Return the [x, y] coordinate for the center point of the cell that contains the specified text.  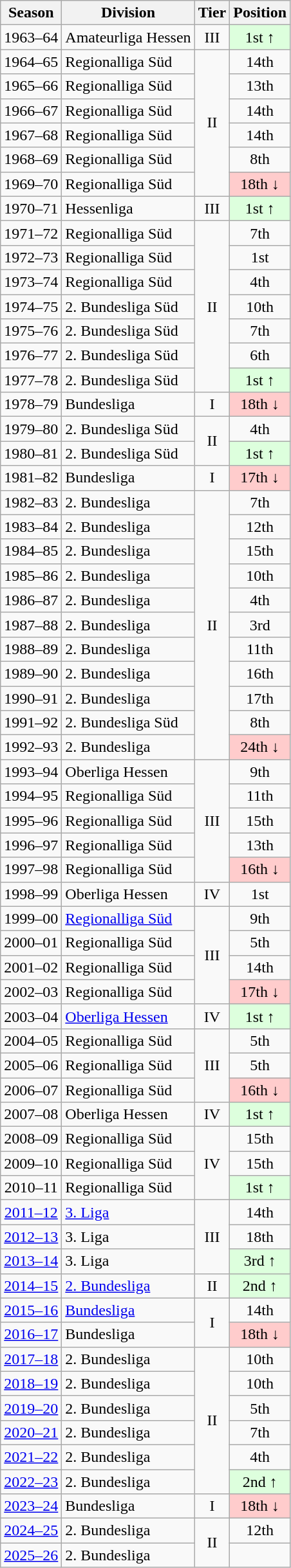
Amateurliga Hessen [128, 37]
1971–72 [31, 233]
1999–00 [31, 918]
2020–21 [31, 1432]
1978–79 [31, 405]
1976–77 [31, 356]
2012–13 [31, 1237]
1963–64 [31, 37]
1992–93 [31, 747]
2011–12 [31, 1212]
1981–82 [31, 478]
1968–69 [31, 160]
1974–75 [31, 307]
3rd ↑ [260, 1261]
2019–20 [31, 1408]
2002–03 [31, 992]
1988–89 [31, 649]
Division [128, 13]
2018–19 [31, 1383]
Hessenliga [128, 208]
2023–24 [31, 1506]
2021–22 [31, 1457]
1994–95 [31, 796]
1996–97 [31, 845]
18th [260, 1237]
1980–81 [31, 453]
2014–15 [31, 1286]
3rd [260, 624]
1986–87 [31, 600]
2007–08 [31, 1115]
1964–65 [31, 62]
24th ↓ [260, 747]
Tier [212, 13]
1991–92 [31, 723]
2008–09 [31, 1139]
1993–94 [31, 772]
2001–02 [31, 967]
1970–71 [31, 208]
17th [260, 698]
1990–91 [31, 698]
2004–05 [31, 1041]
6th [260, 356]
1972–73 [31, 257]
2000–01 [31, 943]
16th [260, 673]
2017–18 [31, 1359]
2025–26 [31, 1555]
1987–88 [31, 624]
2005–06 [31, 1065]
1989–90 [31, 673]
1984–85 [31, 551]
2003–04 [31, 1016]
2016–17 [31, 1335]
2022–23 [31, 1481]
1995–96 [31, 821]
1997–98 [31, 870]
1975–76 [31, 331]
2006–07 [31, 1090]
2009–10 [31, 1163]
1965–66 [31, 86]
1966–67 [31, 111]
1982–83 [31, 502]
2024–25 [31, 1531]
1969–70 [31, 184]
1979–80 [31, 429]
2013–14 [31, 1261]
Position [260, 13]
1998–99 [31, 894]
2010–11 [31, 1188]
2015–16 [31, 1310]
Season [31, 13]
1983–84 [31, 527]
1967–68 [31, 135]
1985–86 [31, 576]
1977–78 [31, 380]
1973–74 [31, 282]
